Provide the [X, Y] coordinate of the cell's center where the given text is located.  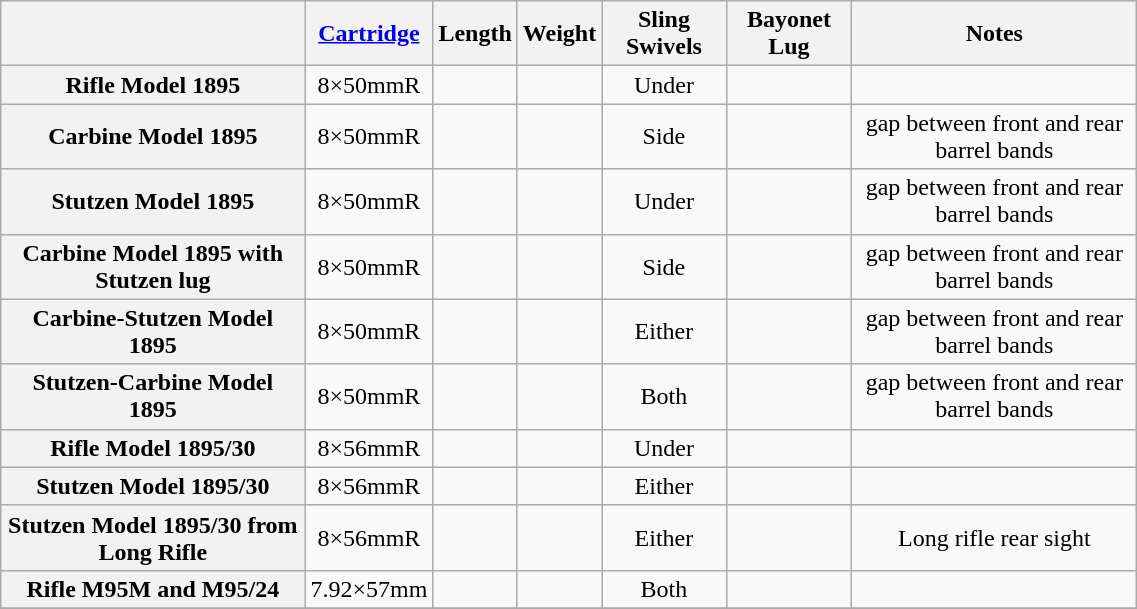
Sling Swivels [664, 34]
Length [475, 34]
Carbine-Stutzen Model 1895 [153, 332]
Long rifle rear sight [994, 538]
Weight [559, 34]
Notes [994, 34]
Rifle Model 1895 [153, 85]
Stutzen-Carbine Model 1895 [153, 396]
7.92×57mm [369, 589]
Bayonet Lug [789, 34]
Rifle Model 1895/30 [153, 448]
Cartridge [369, 34]
Stutzen Model 1895 [153, 202]
Stutzen Model 1895/30 from Long Rifle [153, 538]
Carbine Model 1895 [153, 136]
Stutzen Model 1895/30 [153, 486]
Carbine Model 1895 with Stutzen lug [153, 266]
Rifle M95M and M95/24 [153, 589]
